Extract the (X, Y) coordinate from the center of the cell holding the provided text.  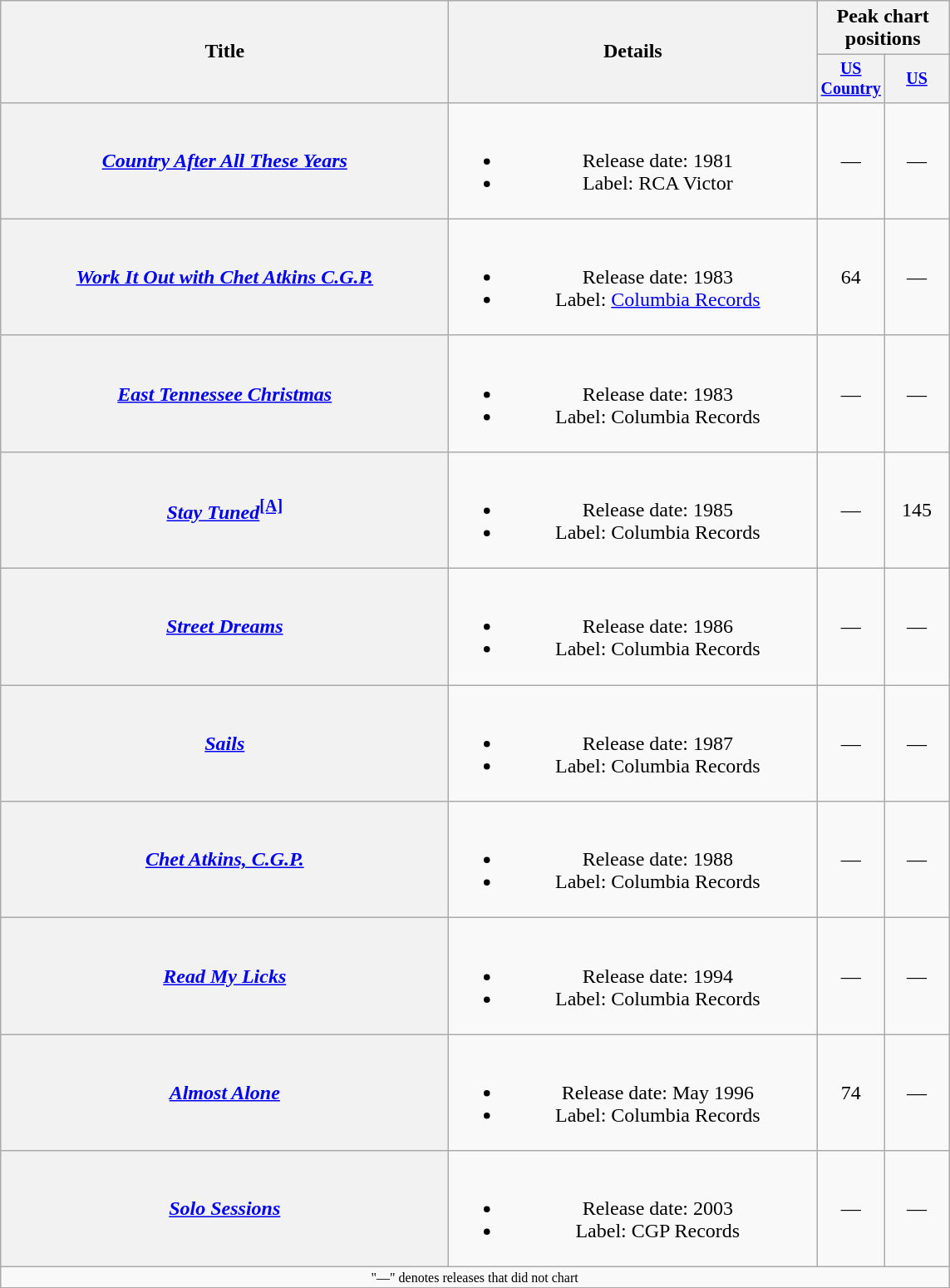
Chet Atkins, C.G.P. (224, 860)
Almost Alone (224, 1093)
Release date: 1988Label: Columbia Records (633, 860)
Release date: 1987Label: Columbia Records (633, 743)
Release date: 1994Label: Columbia Records (633, 976)
US Country (851, 78)
74 (851, 1093)
145 (918, 510)
Street Dreams (224, 627)
Sails (224, 743)
Release date: 1985Label: Columbia Records (633, 510)
US (918, 78)
"—" denotes releases that did not chart (475, 1277)
Read My Licks (224, 976)
Release date: 1986Label: Columbia Records (633, 627)
64 (851, 277)
East Tennessee Christmas (224, 393)
Country After All These Years (224, 160)
Peak chartpositions (883, 28)
Work It Out with Chet Atkins C.G.P. (224, 277)
Release date: May 1996Label: Columbia Records (633, 1093)
Title (224, 52)
Stay Tuned[A] (224, 510)
Details (633, 52)
Release date: 2003Label: CGP Records (633, 1209)
Release date: 1981Label: RCA Victor (633, 160)
Solo Sessions (224, 1209)
